Extract the (X, Y) coordinate from the center of the cell holding the provided text.  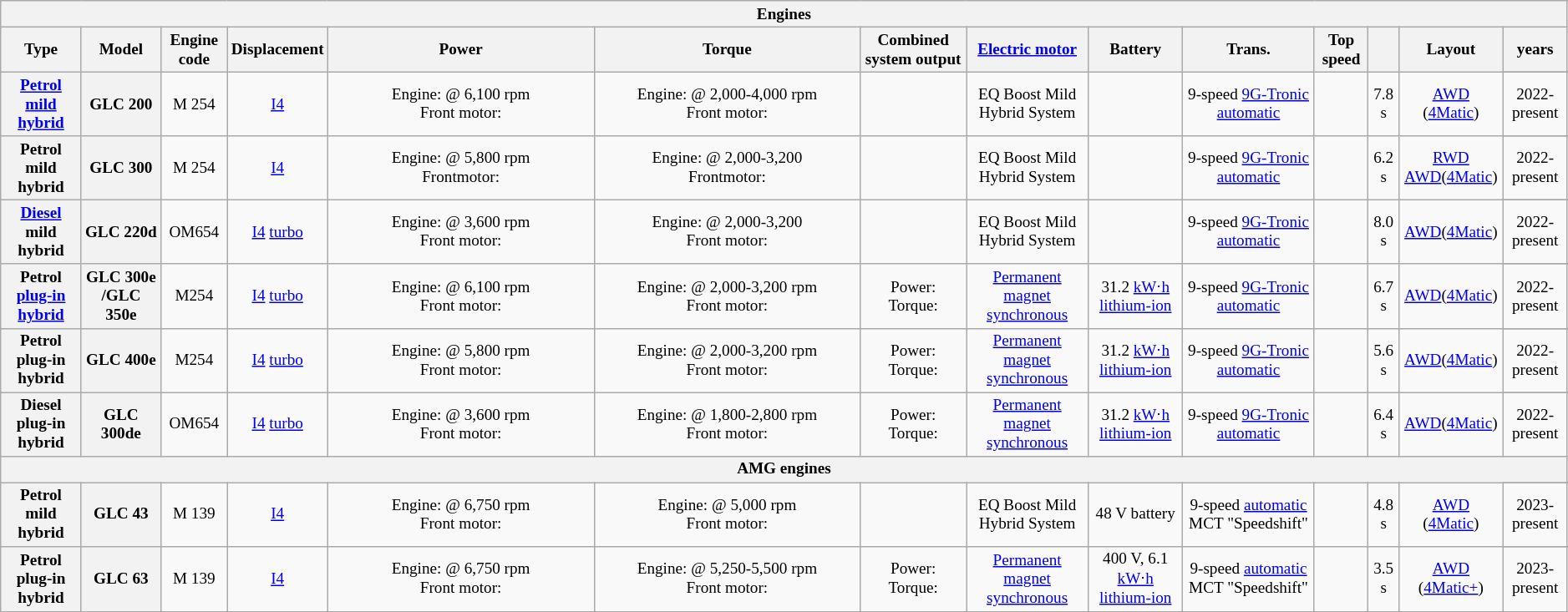
Engine: @ 5,000 rpmFront motor: (727, 514)
4.8 s (1383, 514)
3.5 s (1383, 579)
AMG engines (784, 469)
Engine: @ 2,000-3,200Frontmotor: (727, 169)
Engine: @ 5,800 rpmFrontmotor: (461, 169)
Top speed (1342, 49)
Displacement (277, 49)
Diesel mild hybrid (42, 232)
7.8 s (1383, 104)
Model (120, 49)
6.4 s (1383, 424)
GLC 200 (120, 104)
Engine: @ 5,800 rpmFront motor: (461, 361)
AWD (4Matic+) (1450, 579)
5.6 s (1383, 361)
Type (42, 49)
Engine code (194, 49)
years (1535, 49)
Torque (727, 49)
RWDAWD(4Matic) (1450, 169)
Trans. (1248, 49)
48 V battery (1136, 514)
Layout (1450, 49)
Electric motor (1028, 49)
Combined system output (914, 49)
GLC 220d (120, 232)
GLC 300de (120, 424)
8.0 s (1383, 232)
400 V, 6.1 kW⋅h lithium-ion (1136, 579)
GLC 43 (120, 514)
6.7 s (1383, 296)
Engine: @ 2,000-3,200Front motor: (727, 232)
Engine: @ 1,800-2,800 rpmFront motor: (727, 424)
Engine: @ 2,000-4,000 rpmFront motor: (727, 104)
6.2 s (1383, 169)
Engine: @ 5,250-5,500 rpmFront motor: (727, 579)
Power (461, 49)
Battery (1136, 49)
Engines (784, 14)
GLC 400e (120, 361)
GLC 300 (120, 169)
Diesel plug-in hybrid (42, 424)
GLC 300e /GLC 350e (120, 296)
GLC 63 (120, 579)
